For the text-containing cell, return its midpoint in (X, Y) coordinate format. 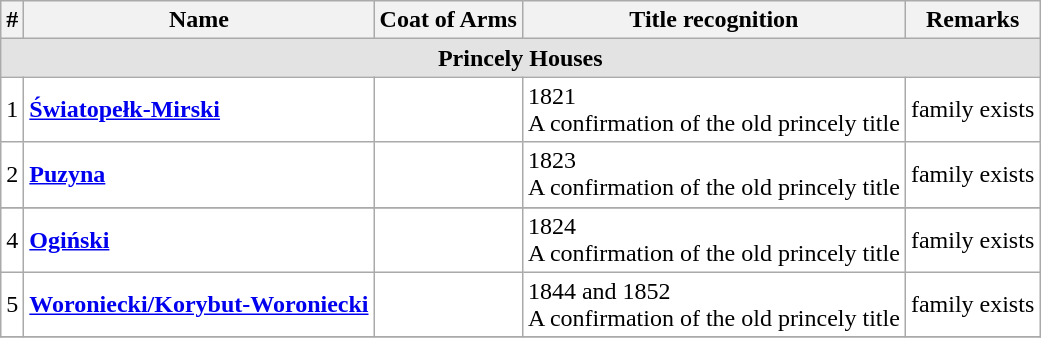
Światopełk-Mirski (199, 110)
Coat of Arms (448, 20)
Puzyna (199, 174)
Remarks (972, 20)
2 (12, 174)
4 (12, 240)
Princely Houses (520, 58)
Ogiński (199, 240)
1821A confirmation of the old princely title (714, 110)
1844 and 1852A confirmation of the old princely title (714, 304)
Name (199, 20)
1824A confirmation of the old princely title (714, 240)
1823A confirmation of the old princely title (714, 174)
Woroniecki/Korybut-Woroniecki (199, 304)
5 (12, 304)
# (12, 20)
1 (12, 110)
Title recognition (714, 20)
